Extract the [X, Y] coordinate from the center of the cell holding the provided text.  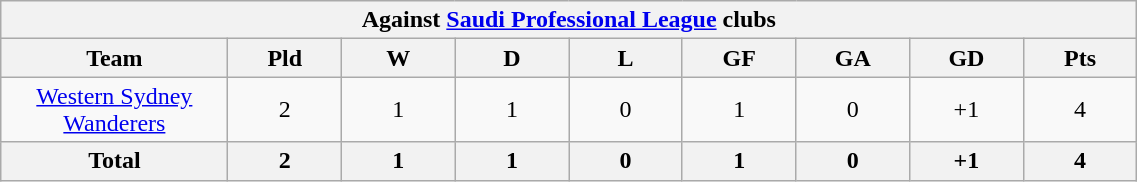
GD [967, 58]
Team [114, 58]
W [399, 58]
Western Sydney Wanderers [114, 110]
Against Saudi Professional League clubs [569, 20]
GF [739, 58]
D [512, 58]
Total [114, 161]
L [626, 58]
Pts [1080, 58]
Pld [285, 58]
GA [853, 58]
